Return [X, Y] of the center of cell containing provided text 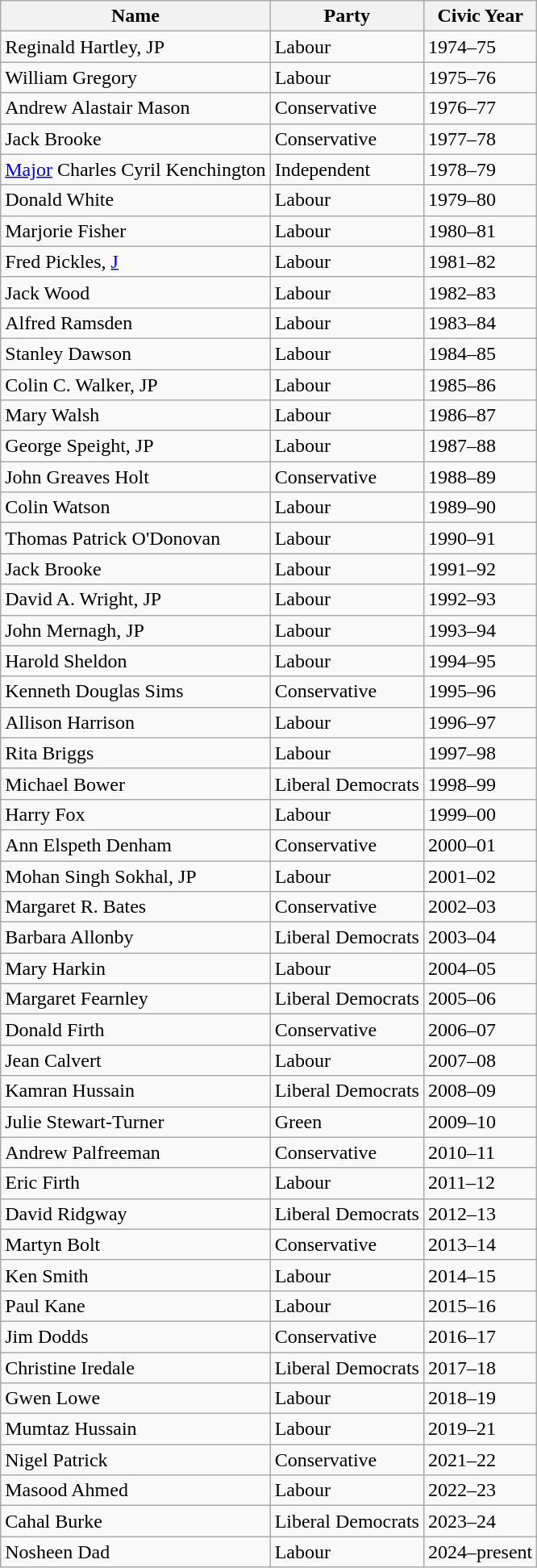
2002–03 [480, 907]
1991–92 [480, 569]
Mary Harkin [135, 968]
Paul Kane [135, 1306]
2024–present [480, 1552]
Barbara Allonby [135, 938]
Party [347, 16]
1993–94 [480, 630]
1984–85 [480, 353]
Kamran Hussain [135, 1091]
1974–75 [480, 47]
1981–82 [480, 261]
2009–10 [480, 1122]
David A. Wright, JP [135, 600]
1986–87 [480, 416]
Margaret Fearnley [135, 999]
George Speight, JP [135, 446]
Fred Pickles, J [135, 261]
2010–11 [480, 1152]
Rita Briggs [135, 753]
Ann Elspeth Denham [135, 845]
1977–78 [480, 139]
1976–77 [480, 108]
2012–13 [480, 1214]
2023–24 [480, 1521]
Julie Stewart-Turner [135, 1122]
2015–16 [480, 1306]
Jack Wood [135, 292]
Colin C. Walker, JP [135, 385]
1988–89 [480, 477]
Jim Dodds [135, 1336]
John Mernagh, JP [135, 630]
William Gregory [135, 77]
Margaret R. Bates [135, 907]
Andrew Alastair Mason [135, 108]
Reginald Hartley, JP [135, 47]
Allison Harrison [135, 722]
1999–00 [480, 814]
Stanley Dawson [135, 353]
2016–17 [480, 1336]
Major Charles Cyril Kenchington [135, 169]
Green [347, 1122]
Mohan Singh Sokhal, JP [135, 876]
2014–15 [480, 1275]
2021–22 [480, 1460]
1990–91 [480, 538]
Independent [347, 169]
1983–84 [480, 323]
Gwen Lowe [135, 1399]
2001–02 [480, 876]
Christine Iredale [135, 1368]
1994–95 [480, 661]
Name [135, 16]
Mary Walsh [135, 416]
Martyn Bolt [135, 1244]
2004–05 [480, 968]
David Ridgway [135, 1214]
Donald Firth [135, 1030]
2005–06 [480, 999]
Masood Ahmed [135, 1491]
Thomas Patrick O'Donovan [135, 538]
2003–04 [480, 938]
Mumtaz Hussain [135, 1429]
Alfred Ramsden [135, 323]
Jean Calvert [135, 1060]
1995–96 [480, 692]
2008–09 [480, 1091]
2013–14 [480, 1244]
Marjorie Fisher [135, 231]
Andrew Palfreeman [135, 1152]
1992–93 [480, 600]
1987–88 [480, 446]
Nigel Patrick [135, 1460]
John Greaves Holt [135, 477]
1979–80 [480, 200]
2019–21 [480, 1429]
Kenneth Douglas Sims [135, 692]
1997–98 [480, 753]
Donald White [135, 200]
1978–79 [480, 169]
1982–83 [480, 292]
2018–19 [480, 1399]
2000–01 [480, 845]
Harry Fox [135, 814]
1975–76 [480, 77]
Colin Watson [135, 508]
1985–86 [480, 385]
Michael Bower [135, 784]
Cahal Burke [135, 1521]
Nosheen Dad [135, 1552]
1989–90 [480, 508]
Harold Sheldon [135, 661]
Civic Year [480, 16]
2006–07 [480, 1030]
2022–23 [480, 1491]
2017–18 [480, 1368]
Ken Smith [135, 1275]
1996–97 [480, 722]
2011–12 [480, 1183]
1998–99 [480, 784]
1980–81 [480, 231]
Eric Firth [135, 1183]
2007–08 [480, 1060]
